Scan for the cell matching the given text and deliver its (X, Y) coordinate at center. 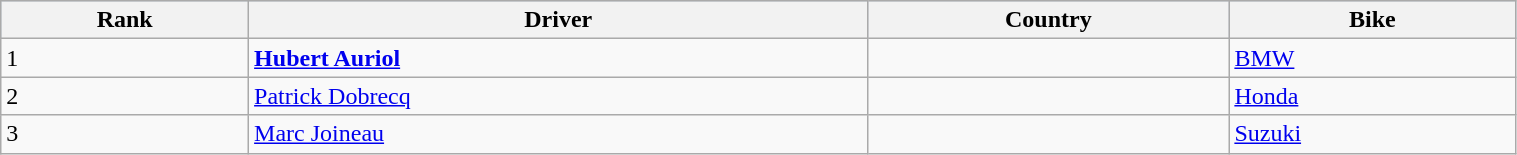
Suzuki (1372, 134)
3 (125, 134)
2 (125, 96)
BMW (1372, 58)
Honda (1372, 96)
Bike (1372, 20)
Driver (558, 20)
1 (125, 58)
Hubert Auriol (558, 58)
Marc Joineau (558, 134)
Rank (125, 20)
Country (1048, 20)
Patrick Dobrecq (558, 96)
